Return (x, y) of the center of cell containing provided text 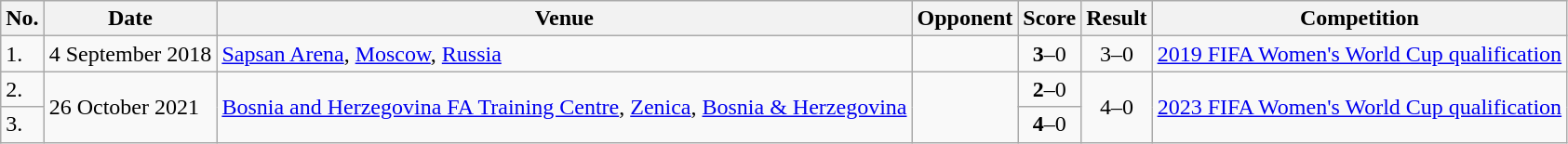
Opponent (965, 19)
26 October 2021 (130, 107)
4 September 2018 (130, 54)
3. (22, 124)
No. (22, 19)
2019 FIFA Women's World Cup qualification (1360, 54)
2023 FIFA Women's World Cup qualification (1360, 107)
2. (22, 89)
Venue (564, 19)
2–0 (1050, 89)
Score (1050, 19)
Sapsan Arena, Moscow, Russia (564, 54)
Bosnia and Herzegovina FA Training Centre, Zenica, Bosnia & Herzegovina (564, 107)
1. (22, 54)
Date (130, 19)
Result (1117, 19)
Competition (1360, 19)
